Pinpoint the cell where the given text exists, returning its [X, Y] midpoint coordinate. 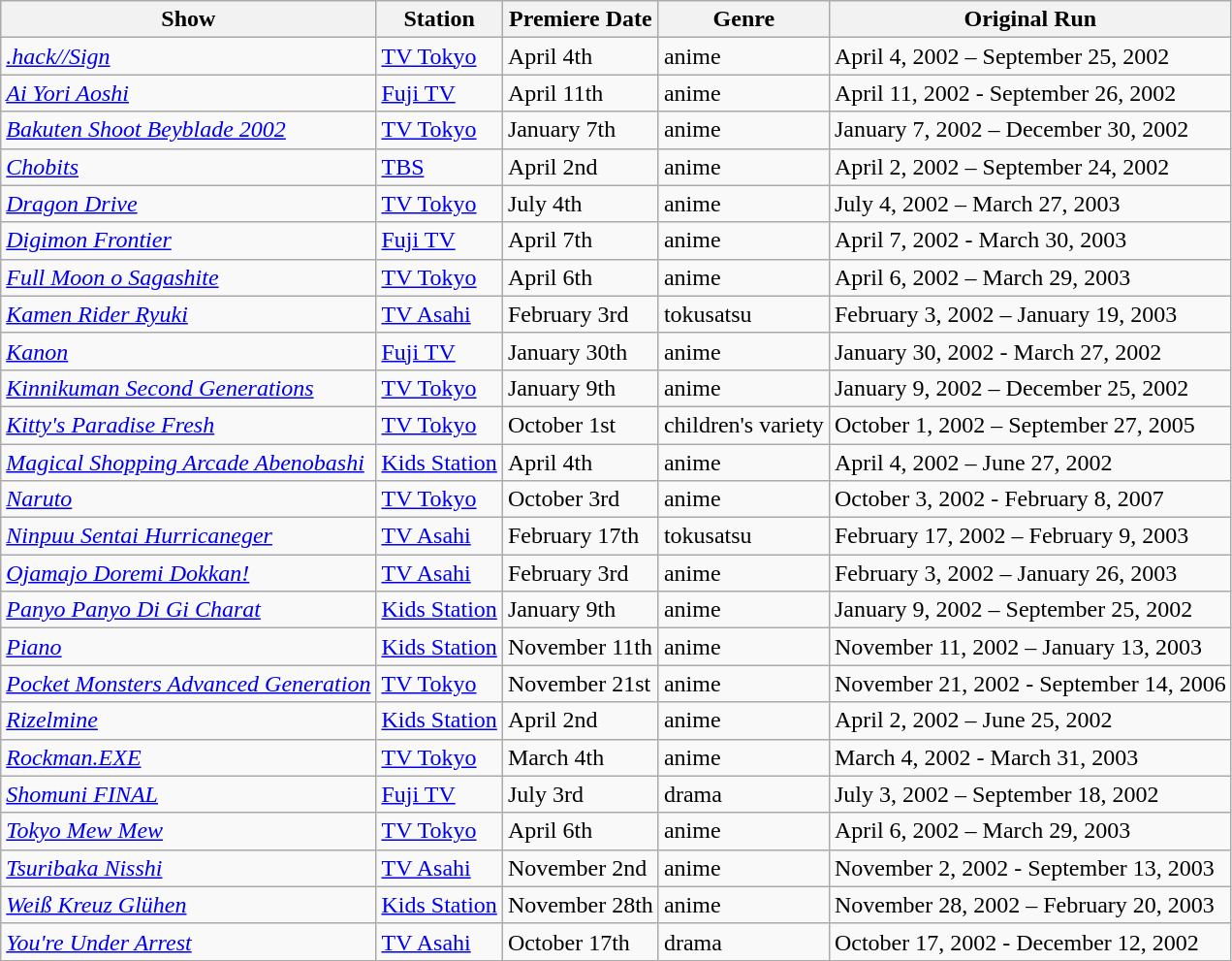
Ojamajo Doremi Dokkan! [188, 573]
November 21, 2002 - September 14, 2006 [1029, 684]
January 7th [580, 130]
Weiß Kreuz Glühen [188, 905]
Digimon Frontier [188, 240]
Original Run [1029, 19]
November 11th [580, 647]
Piano [188, 647]
Naruto [188, 499]
Show [188, 19]
Genre [743, 19]
Premiere Date [580, 19]
Panyo Panyo Di Gi Charat [188, 610]
Chobits [188, 167]
children's variety [743, 425]
April 7, 2002 - March 30, 2003 [1029, 240]
April 4, 2002 – September 25, 2002 [1029, 56]
Kamen Rider Ryuki [188, 314]
January 30, 2002 - March 27, 2002 [1029, 351]
Rockman.EXE [188, 757]
March 4, 2002 - March 31, 2003 [1029, 757]
November 28, 2002 – February 20, 2003 [1029, 905]
July 3, 2002 – September 18, 2002 [1029, 794]
Tokyo Mew Mew [188, 831]
Tsuribaka Nisshi [188, 868]
April 2, 2002 – September 24, 2002 [1029, 167]
November 11, 2002 – January 13, 2003 [1029, 647]
Kanon [188, 351]
You're Under Arrest [188, 942]
October 17th [580, 942]
January 7, 2002 – December 30, 2002 [1029, 130]
July 4th [580, 204]
November 2nd [580, 868]
Magical Shopping Arcade Abenobashi [188, 463]
January 9, 2002 – September 25, 2002 [1029, 610]
October 17, 2002 - December 12, 2002 [1029, 942]
Full Moon o Sagashite [188, 277]
Shomuni FINAL [188, 794]
Rizelmine [188, 721]
January 9, 2002 – December 25, 2002 [1029, 388]
April 7th [580, 240]
Ninpuu Sentai Hurricaneger [188, 536]
April 11, 2002 - September 26, 2002 [1029, 93]
April 2, 2002 – June 25, 2002 [1029, 721]
October 1, 2002 – September 27, 2005 [1029, 425]
Kinnikuman Second Generations [188, 388]
Bakuten Shoot Beyblade 2002 [188, 130]
.hack//Sign [188, 56]
Dragon Drive [188, 204]
October 3rd [580, 499]
Kitty's Paradise Fresh [188, 425]
February 17th [580, 536]
March 4th [580, 757]
November 2, 2002 - September 13, 2003 [1029, 868]
October 3, 2002 - February 8, 2007 [1029, 499]
Pocket Monsters Advanced Generation [188, 684]
April 4, 2002 – June 27, 2002 [1029, 463]
July 3rd [580, 794]
TBS [439, 167]
February 3, 2002 – January 19, 2003 [1029, 314]
July 4, 2002 – March 27, 2003 [1029, 204]
February 3, 2002 – January 26, 2003 [1029, 573]
April 11th [580, 93]
October 1st [580, 425]
November 28th [580, 905]
Station [439, 19]
February 17, 2002 – February 9, 2003 [1029, 536]
January 30th [580, 351]
Ai Yori Aoshi [188, 93]
November 21st [580, 684]
